Search for the cell housing the specified text and yield its (x, y) center coordinate. 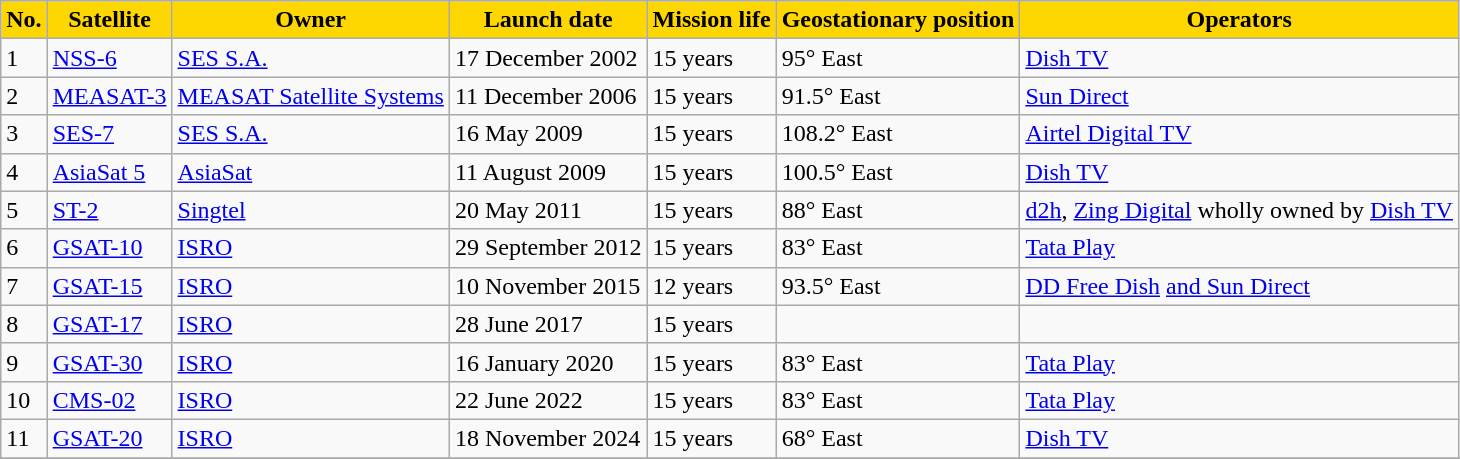
3 (24, 134)
GSAT-17 (110, 324)
68° East (898, 438)
100.5° East (898, 172)
GSAT-10 (110, 248)
NSS-6 (110, 58)
93.5° East (898, 286)
10 November 2015 (548, 286)
AsiaSat 5 (110, 172)
Geostationary position (898, 20)
6 (24, 248)
GSAT-30 (110, 362)
95° East (898, 58)
Operators (1240, 20)
11 December 2006 (548, 96)
108.2° East (898, 134)
7 (24, 286)
MEASAT Satellite Systems (310, 96)
11 (24, 438)
11 August 2009 (548, 172)
91.5° East (898, 96)
DD Free Dish and Sun Direct (1240, 286)
16 January 2020 (548, 362)
d2h, Zing Digital wholly owned by Dish TV (1240, 210)
Sun Direct (1240, 96)
Mission life (712, 20)
CMS-02 (110, 400)
5 (24, 210)
AsiaSat (310, 172)
20 May 2011 (548, 210)
88° East (898, 210)
Airtel Digital TV (1240, 134)
9 (24, 362)
22 June 2022 (548, 400)
16 May 2009 (548, 134)
Satellite (110, 20)
SES-7 (110, 134)
GSAT-15 (110, 286)
17 December 2002 (548, 58)
2 (24, 96)
GSAT-20 (110, 438)
Launch date (548, 20)
12 years (712, 286)
1 (24, 58)
No. (24, 20)
18 November 2024 (548, 438)
Owner (310, 20)
8 (24, 324)
29 September 2012 (548, 248)
Singtel (310, 210)
4 (24, 172)
28 June 2017 (548, 324)
MEASAT-3 (110, 96)
10 (24, 400)
ST-2 (110, 210)
